Search for the cell housing the specified text and yield its [X, Y] center coordinate. 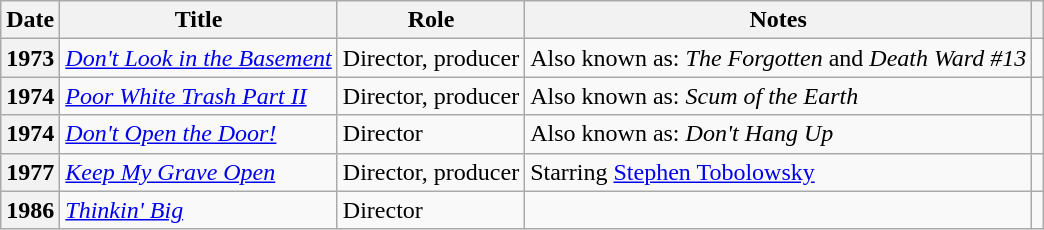
Starring Stephen Tobolowsky [778, 172]
1977 [30, 172]
Poor White Trash Part II [199, 96]
Date [30, 20]
1973 [30, 58]
Also known as: Scum of the Earth [778, 96]
Role [430, 20]
Thinkin' Big [199, 210]
Title [199, 20]
Also known as: The Forgotten and Death Ward #13 [778, 58]
Keep My Grave Open [199, 172]
1986 [30, 210]
Don't Open the Door! [199, 134]
Don't Look in the Basement [199, 58]
Also known as: Don't Hang Up [778, 134]
Notes [778, 20]
